Return [x, y] of the center of cell containing provided text 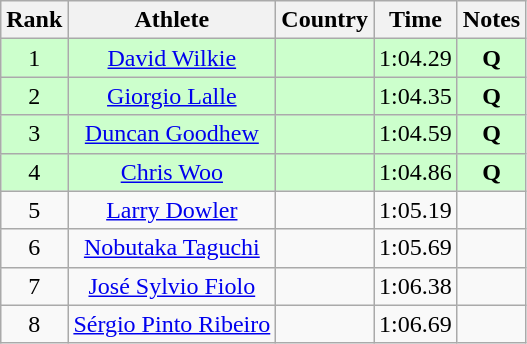
José Sylvio Fiolo [172, 286]
1:04.29 [416, 58]
6 [34, 248]
Chris Woo [172, 172]
Time [416, 20]
Giorgio Lalle [172, 96]
1:05.19 [416, 210]
5 [34, 210]
Sérgio Pinto Ribeiro [172, 324]
1:04.59 [416, 134]
1:06.38 [416, 286]
3 [34, 134]
1:05.69 [416, 248]
Country [325, 20]
1:06.69 [416, 324]
Duncan Goodhew [172, 134]
2 [34, 96]
Notes [491, 20]
Athlete [172, 20]
4 [34, 172]
1:04.86 [416, 172]
Rank [34, 20]
8 [34, 324]
1 [34, 58]
1:04.35 [416, 96]
Nobutaka Taguchi [172, 248]
7 [34, 286]
David Wilkie [172, 58]
Larry Dowler [172, 210]
